For the text-containing cell, return its midpoint in [X, Y] coordinate format. 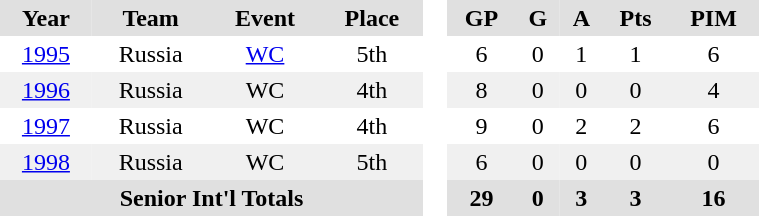
1997 [46, 126]
9 [481, 126]
Pts [636, 18]
29 [481, 198]
G [538, 18]
Team [151, 18]
GP [481, 18]
A [581, 18]
1996 [46, 90]
1995 [46, 54]
Senior Int'l Totals [212, 198]
1998 [46, 162]
8 [481, 90]
Year [46, 18]
Place [372, 18]
4 [714, 90]
Event [264, 18]
PIM [714, 18]
16 [714, 198]
